Search for the cell housing the specified text and yield its (x, y) center coordinate. 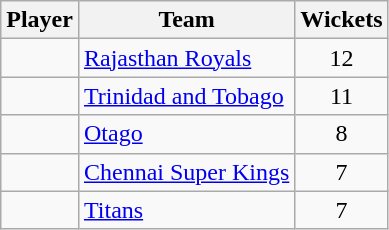
11 (342, 96)
Rajasthan Royals (186, 58)
Trinidad and Tobago (186, 96)
Titans (186, 210)
Player (40, 20)
8 (342, 134)
Chennai Super Kings (186, 172)
12 (342, 58)
Otago (186, 134)
Wickets (342, 20)
Team (186, 20)
